Identify which cell holds the provided text, then report its (X, Y) central coordinate. 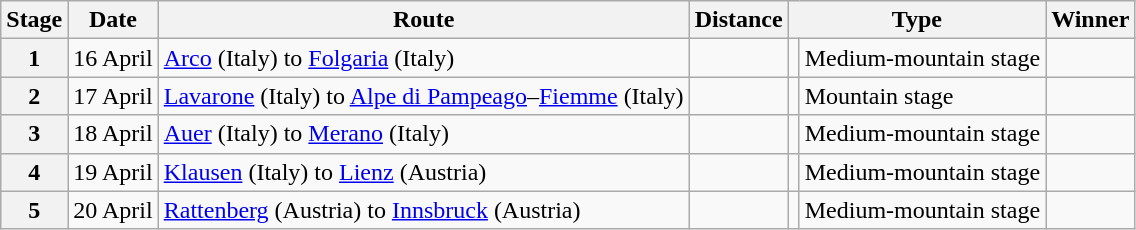
2 (34, 96)
Stage (34, 20)
3 (34, 134)
Winner (1090, 20)
4 (34, 172)
1 (34, 58)
18 April (113, 134)
Rattenberg (Austria) to Innsbruck (Austria) (424, 210)
20 April (113, 210)
Klausen (Italy) to Lienz (Austria) (424, 172)
Distance (738, 20)
Auer (Italy) to Merano (Italy) (424, 134)
19 April (113, 172)
Type (916, 20)
Lavarone (Italy) to Alpe di Pampeago–Fiemme (Italy) (424, 96)
Arco (Italy) to Folgaria (Italy) (424, 58)
16 April (113, 58)
Route (424, 20)
17 April (113, 96)
5 (34, 210)
Date (113, 20)
Mountain stage (922, 96)
